Return the [X, Y] coordinate for the center point of the cell that contains the specified text.  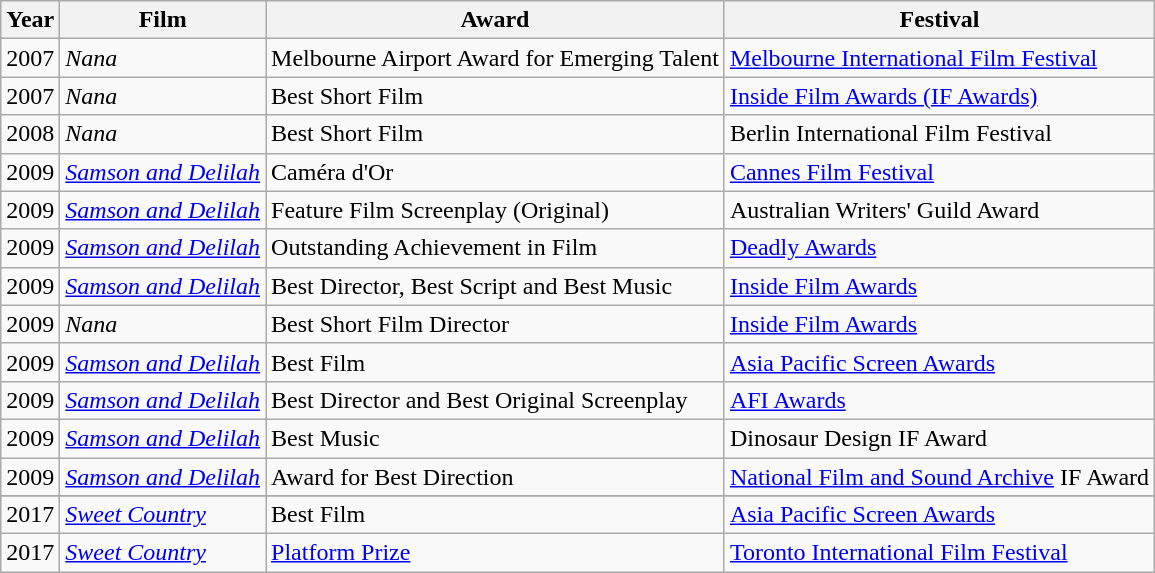
Feature Film Screenplay (Original) [496, 210]
Melbourne Airport Award for Emerging Talent [496, 58]
Berlin International Film Festival [939, 134]
Caméra d'Or [496, 172]
Award [496, 20]
Dinosaur Design IF Award [939, 438]
Best Short Film Director [496, 324]
Festival [939, 20]
Award for Best Direction [496, 477]
AFI Awards [939, 400]
National Film and Sound Archive IF Award [939, 477]
Toronto International Film Festival [939, 553]
2008 [30, 134]
Best Director and Best Original Screenplay [496, 400]
Film [163, 20]
Year [30, 20]
Inside Film Awards (IF Awards) [939, 96]
Platform Prize [496, 553]
Best Director, Best Script and Best Music [496, 286]
Best Music [496, 438]
Deadly Awards [939, 248]
Outstanding Achievement in Film [496, 248]
Australian Writers' Guild Award [939, 210]
Melbourne International Film Festival [939, 58]
Cannes Film Festival [939, 172]
